Capture the cell that displays the provided text and extract its (x, y) central coordinate. 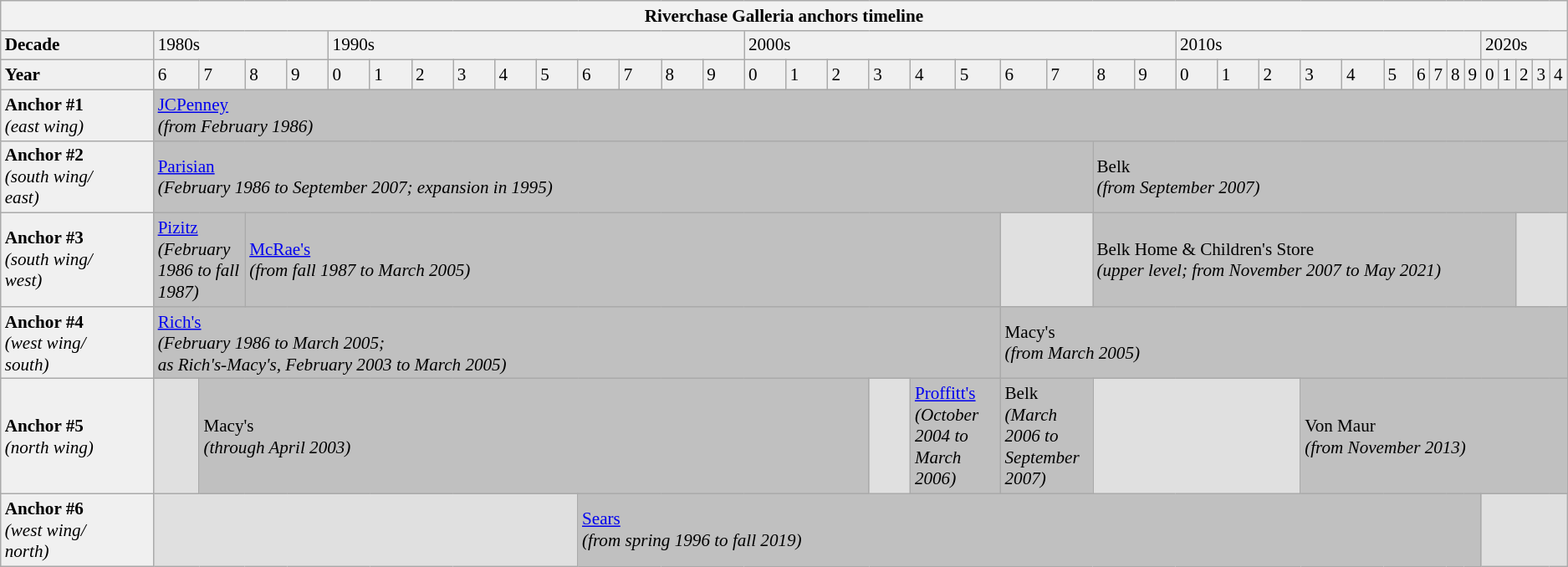
Anchor #6(west wing/north) (77, 529)
JCPenney(from February 1986) (861, 115)
Year (77, 75)
2010s (1328, 45)
McRae's(from fall 1987 to March 2005) (622, 260)
Anchor #2(south wing/east) (77, 176)
Anchor #5(north wing) (77, 437)
Belk(from September 2007) (1330, 176)
Proffitt's(October 2004 to March 2006) (956, 437)
Macy's(through April 2003) (534, 437)
1990s (537, 45)
Anchor #1(east wing) (77, 115)
1980s (241, 45)
Rich's(February 1986 to March 2005;as Rich's-Macy's, February 2003 to March 2005) (577, 342)
Anchor #4(west wing/south) (77, 342)
Pizitz(February 1986 to fall 1987) (200, 260)
Decade (77, 45)
Anchor #3(south wing/west) (77, 260)
Sears(from spring 1996 to fall 2019) (1029, 529)
Riverchase Galleria anchors timeline (784, 15)
Macy's(from March 2005) (1285, 342)
Parisian(February 1986 to September 2007; expansion in 1995) (624, 176)
Belk(March 2006 to September 2007) (1047, 437)
2000s (960, 45)
Von Maur(from November 2013) (1433, 437)
2020s (1524, 45)
Belk Home & Children's Store(upper level; from November 2007 to May 2021) (1304, 260)
